Determine the [X, Y] coordinate at the center of the cell enclosing the given text.  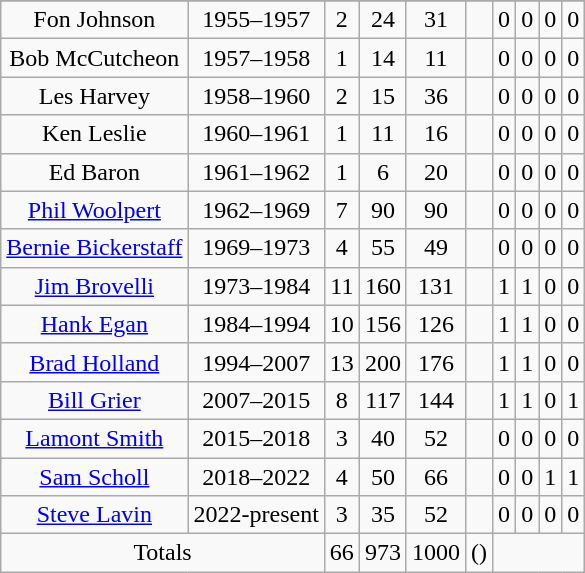
Bernie Bickerstaff [94, 248]
1000 [436, 553]
156 [382, 324]
144 [436, 400]
200 [382, 362]
20 [436, 172]
Sam Scholl [94, 477]
13 [342, 362]
55 [382, 248]
160 [382, 286]
176 [436, 362]
8 [342, 400]
Phil Woolpert [94, 210]
16 [436, 134]
1973–1984 [256, 286]
Totals [163, 553]
6 [382, 172]
() [480, 553]
Les Harvey [94, 96]
1960–1961 [256, 134]
Jim Brovelli [94, 286]
35 [382, 515]
117 [382, 400]
24 [382, 20]
2018–2022 [256, 477]
2007–2015 [256, 400]
50 [382, 477]
Hank Egan [94, 324]
Steve Lavin [94, 515]
Lamont Smith [94, 438]
1955–1957 [256, 20]
Ken Leslie [94, 134]
36 [436, 96]
Bob McCutcheon [94, 58]
2022-present [256, 515]
131 [436, 286]
1962–1969 [256, 210]
1994–2007 [256, 362]
1961–1962 [256, 172]
1984–1994 [256, 324]
126 [436, 324]
1958–1960 [256, 96]
1969–1973 [256, 248]
40 [382, 438]
Ed Baron [94, 172]
973 [382, 553]
31 [436, 20]
2015–2018 [256, 438]
Brad Holland [94, 362]
Fon Johnson [94, 20]
Bill Grier [94, 400]
49 [436, 248]
14 [382, 58]
1957–1958 [256, 58]
7 [342, 210]
15 [382, 96]
10 [342, 324]
